Extract the [X, Y] coordinate from the center of the cell holding the provided text.  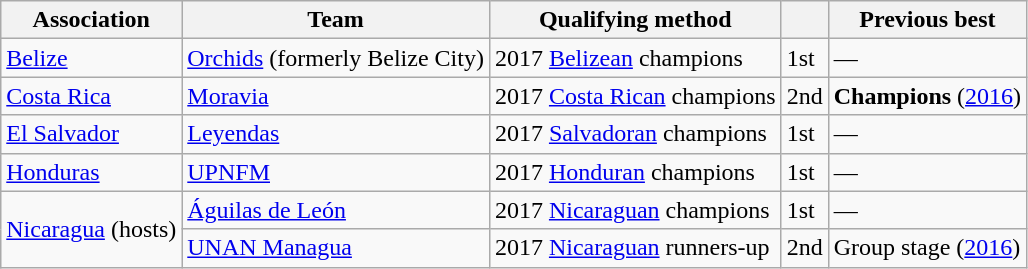
2017 Honduran champions [635, 172]
Champions (2016) [927, 96]
2017 Salvadoran champions [635, 134]
Moravia [336, 96]
Belize [92, 58]
El Salvador [92, 134]
Previous best [927, 20]
Orchids (formerly Belize City) [336, 58]
UNAN Managua [336, 248]
Honduras [92, 172]
Team [336, 20]
Costa Rica [92, 96]
2017 Nicaraguan runners-up [635, 248]
Qualifying method [635, 20]
Nicaragua (hosts) [92, 229]
Group stage (2016) [927, 248]
2017 Belizean champions [635, 58]
Association [92, 20]
2017 Costa Rican champions [635, 96]
Águilas de León [336, 210]
2017 Nicaraguan champions [635, 210]
UPNFM [336, 172]
Leyendas [336, 134]
